Return (x, y) of the center of cell containing provided text 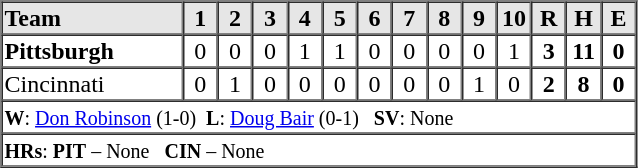
10 (514, 18)
Pittsburgh (92, 50)
Cincinnati (92, 84)
9 (480, 18)
4 (304, 18)
6 (374, 18)
11 (584, 50)
Team (92, 18)
E (618, 18)
7 (410, 18)
R (548, 18)
H (584, 18)
5 (340, 18)
HRs: PIT – None CIN – None (319, 150)
W: Don Robinson (1-0) L: Doug Bair (0-1) SV: None (319, 116)
